Return the (X, Y) coordinate for the center point of the cell that contains the specified text.  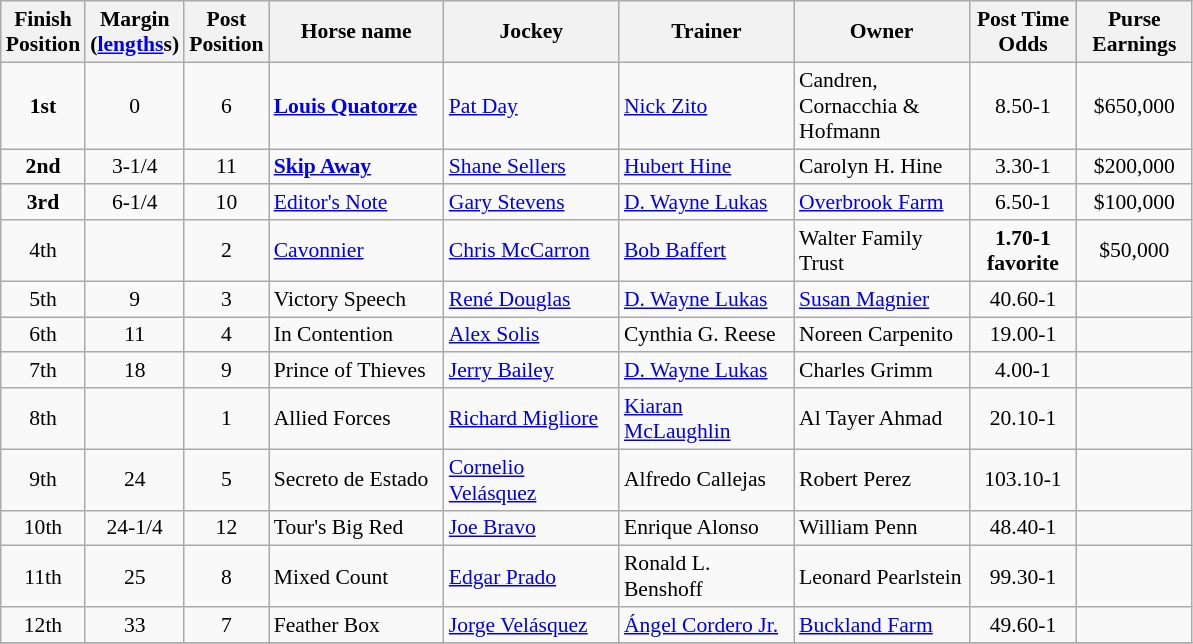
Susan Magnier (882, 299)
Carolyn H. Hine (882, 167)
Bob Baffert (706, 250)
3 (226, 299)
8 (226, 576)
3-1/4 (134, 167)
Gary Stevens (532, 203)
1 (226, 418)
Enrique Alonso (706, 528)
Editor's Note (356, 203)
Cynthia G. Reese (706, 335)
11th (43, 576)
2nd (43, 167)
3rd (43, 203)
Alex Solis (532, 335)
Noreen Carpenito (882, 335)
Skip Away (356, 167)
19.00-1 (1023, 335)
49.60-1 (1023, 625)
Allied Forces (356, 418)
Nick Zito (706, 106)
9th (43, 480)
Richard Migliore (532, 418)
Trainer (706, 32)
4th (43, 250)
20.10-1 (1023, 418)
1st (43, 106)
Charles Grimm (882, 371)
25 (134, 576)
10th (43, 528)
Walter Family Trust (882, 250)
4 (226, 335)
Pat Day (532, 106)
Post Time Odds (1023, 32)
40.60-1 (1023, 299)
Jerry Bailey (532, 371)
5 (226, 480)
Prince of Thieves (356, 371)
2 (226, 250)
24 (134, 480)
Ronald L. Benshoff (706, 576)
Joe Bravo (532, 528)
Louis Quatorze (356, 106)
Cornelio Velásquez (532, 480)
Victory Speech (356, 299)
Ángel Cordero Jr. (706, 625)
Robert Perez (882, 480)
Al Tayer Ahmad (882, 418)
10 (226, 203)
6.50-1 (1023, 203)
1.70-1 favorite (1023, 250)
7th (43, 371)
$50,000 (1134, 250)
Overbrook Farm (882, 203)
8th (43, 418)
Feather Box (356, 625)
0 (134, 106)
Kiaran McLaughlin (706, 418)
7 (226, 625)
Jockey (532, 32)
Owner (882, 32)
In Contention (356, 335)
$100,000 (1134, 203)
103.10-1 (1023, 480)
6 (226, 106)
Chris McCarron (532, 250)
8.50-1 (1023, 106)
Cavonnier (356, 250)
18 (134, 371)
Jorge Velásquez (532, 625)
Shane Sellers (532, 167)
René Douglas (532, 299)
Tour's Big Red (356, 528)
12th (43, 625)
12 (226, 528)
$650,000 (1134, 106)
Edgar Prado (532, 576)
6th (43, 335)
Alfredo Callejas (706, 480)
Mixed Count (356, 576)
48.40-1 (1023, 528)
Finish Position (43, 32)
Margin (lengthss) (134, 32)
Horse name (356, 32)
Hubert Hine (706, 167)
5th (43, 299)
3.30-1 (1023, 167)
6-1/4 (134, 203)
Secreto de Estado (356, 480)
Candren, Cornacchia & Hofmann (882, 106)
William Penn (882, 528)
33 (134, 625)
Purse Earnings (1134, 32)
Leonard Pearlstein (882, 576)
$200,000 (1134, 167)
99.30-1 (1023, 576)
24-1/4 (134, 528)
Buckland Farm (882, 625)
Post Position (226, 32)
4.00-1 (1023, 371)
